Search for the cell housing the specified text and yield its [x, y] center coordinate. 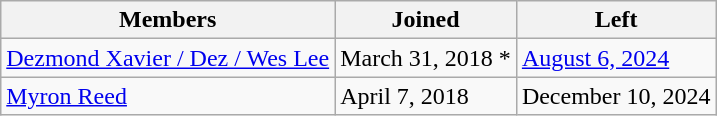
Myron Reed [168, 96]
April 7, 2018 [426, 96]
March 31, 2018 * [426, 58]
August 6, 2024 [616, 58]
Left [616, 20]
Joined [426, 20]
Members [168, 20]
December 10, 2024 [616, 96]
Dezmond Xavier / Dez / Wes Lee [168, 58]
